Locate the cell with the specified text and output its (x, y) center coordinate. 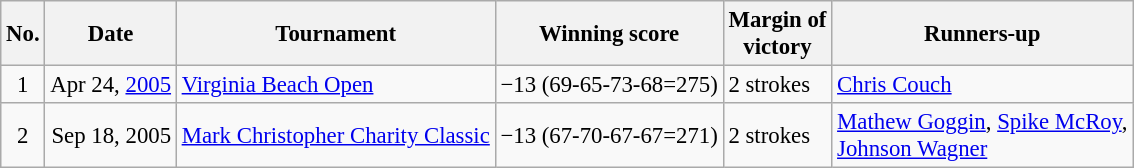
Virginia Beach Open (336, 85)
Mark Christopher Charity Classic (336, 136)
−13 (67-70-67-67=271) (609, 136)
2 (23, 136)
−13 (69-65-73-68=275) (609, 85)
No. (23, 34)
Runners-up (982, 34)
Margin ofvictory (778, 34)
Winning score (609, 34)
Mathew Goggin, Spike McRoy, Johnson Wagner (982, 136)
Chris Couch (982, 85)
Sep 18, 2005 (110, 136)
Date (110, 34)
Apr 24, 2005 (110, 85)
1 (23, 85)
Tournament (336, 34)
